From the cell containing the given text, extract its center point as (X, Y) coordinate. 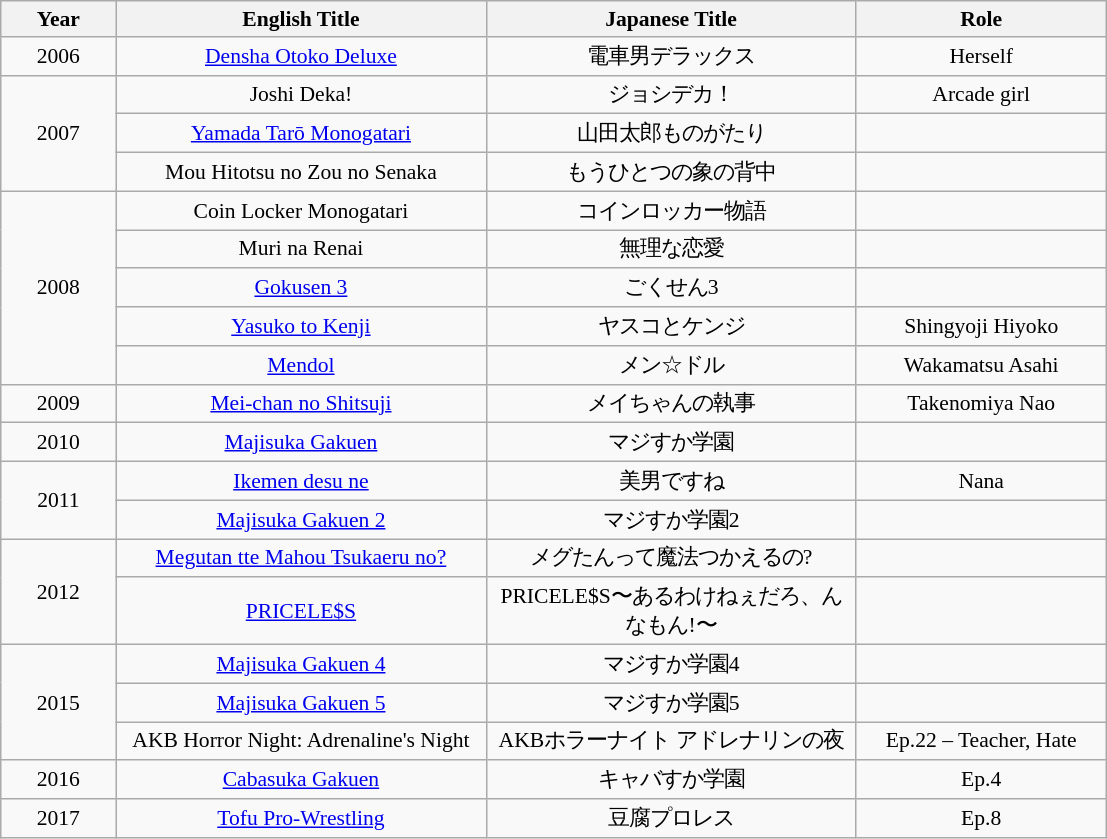
2012 (58, 592)
Nana (981, 482)
Majisuka Gakuen 5 (301, 702)
Yasuko to Kenji (301, 326)
無理な恋愛 (671, 250)
コインロッカー物語 (671, 210)
AKBホラーナイト アドレナリンの夜 (671, 742)
Ikemen desu ne (301, 482)
メン☆ドル (671, 366)
豆腐プロレス (671, 818)
Japanese Title (671, 19)
Majisuka Gakuen 2 (301, 520)
Mou Hitotsu no Zou no Senaka (301, 172)
ジョシデカ！ (671, 94)
マジすか学園5 (671, 702)
ヤスコとケンジ (671, 326)
Shingyoji Hiyoko (981, 326)
Densha Otoko Deluxe (301, 56)
ごくせん3 (671, 288)
Mei-chan no Shitsuji (301, 404)
Majisuka Gakuen (301, 442)
PRICELE$S〜あるわけねぇだろ、んなもん!〜 (671, 612)
2006 (58, 56)
Mendol (301, 366)
Ep.8 (981, 818)
2008 (58, 288)
Ep.22 – Teacher, Hate (981, 742)
Role (981, 19)
電車男デラックス (671, 56)
もうひとつの象の背中 (671, 172)
マジすか学園4 (671, 664)
2010 (58, 442)
山田太郎ものがたり (671, 134)
Cabasuka Gakuen (301, 780)
Takenomiya Nao (981, 404)
キャバすか学園 (671, 780)
Arcade girl (981, 94)
2016 (58, 780)
Ep.4 (981, 780)
美男ですね (671, 482)
2009 (58, 404)
Megutan tte Mahou Tsukaeru no? (301, 558)
メグたんって魔法つかえるの? (671, 558)
Muri na Renai (301, 250)
メイちゃんの執事 (671, 404)
Yamada Tarō Monogatari (301, 134)
Joshi Deka! (301, 94)
マジすか学園 (671, 442)
Coin Locker Monogatari (301, 210)
2007 (58, 133)
2011 (58, 500)
Gokusen 3 (301, 288)
Tofu Pro-Wrestling (301, 818)
2015 (58, 703)
2017 (58, 818)
English Title (301, 19)
マジすか学園2 (671, 520)
Year (58, 19)
PRICELE$S (301, 612)
Majisuka Gakuen 4 (301, 664)
AKB Horror Night: Adrenaline's Night (301, 742)
Herself (981, 56)
Wakamatsu Asahi (981, 366)
